From the cell containing the given text, extract its center point as [x, y] coordinate. 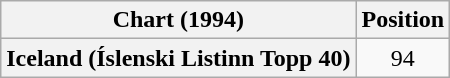
94 [403, 58]
Iceland (Íslenski Listinn Topp 40) [178, 58]
Chart (1994) [178, 20]
Position [403, 20]
